Find where the given text appears and provide that cell's center as [x, y] coordinate. 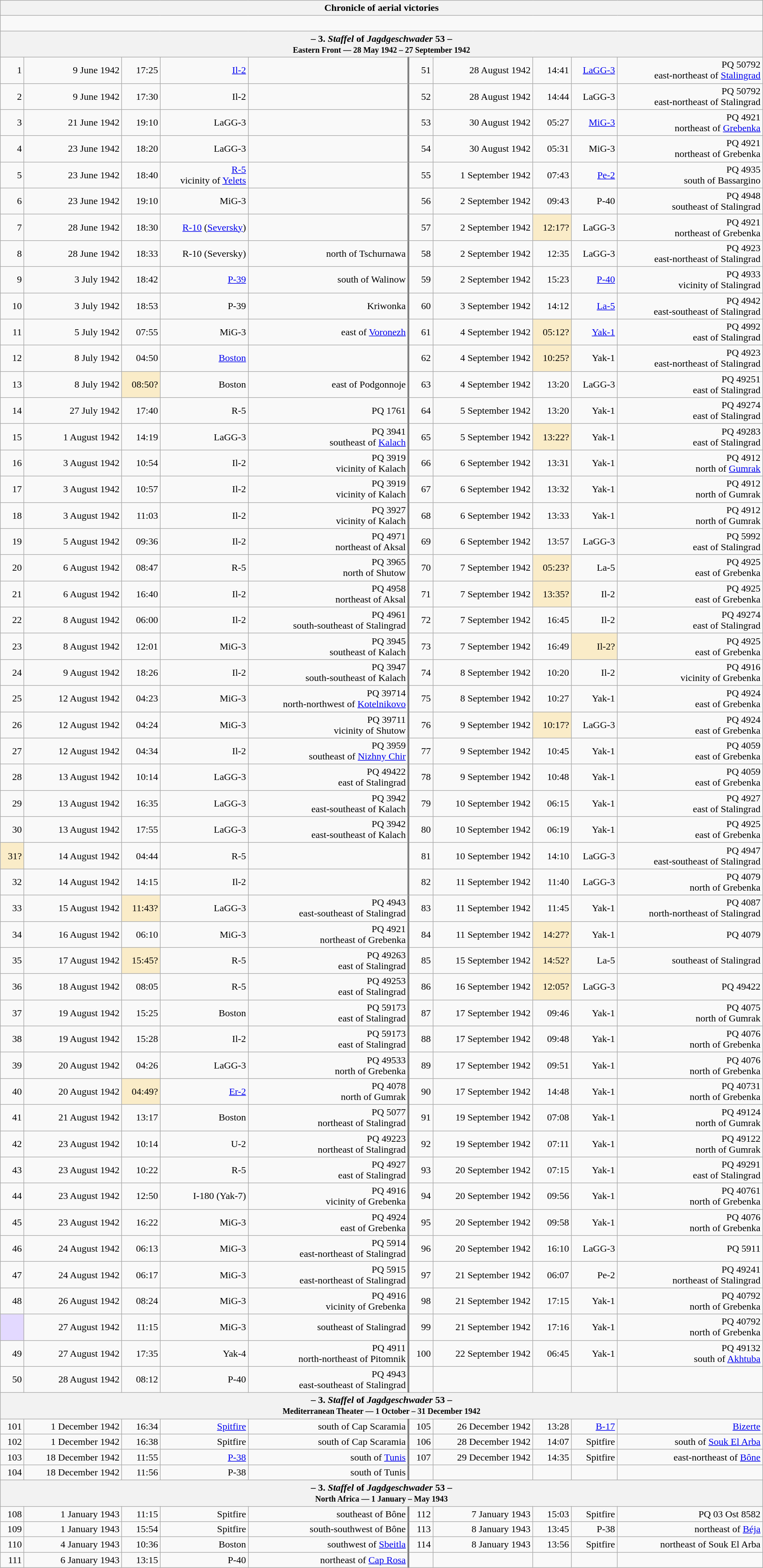
89 [421, 1065]
68 [421, 515]
95 [421, 1223]
10:57 [141, 489]
13:35? [552, 594]
08:12 [141, 1380]
71 [421, 594]
U-2 [204, 1144]
27 July 1942 [73, 411]
PQ 3965 north of Shutow [328, 567]
62 [421, 358]
60 [421, 306]
14:15 [141, 882]
PQ 5914 east-northeast of Stalingrad [328, 1248]
08:50? [141, 385]
Yak-4 [204, 1353]
PQ 5992 east of Stalingrad [690, 542]
14:48 [552, 1091]
27 [12, 751]
15 [12, 437]
17:25 [141, 70]
12:05? [552, 987]
06:19 [552, 830]
15 August 1942 [73, 908]
15:54 [141, 1529]
94 [421, 1196]
26 August 1942 [73, 1301]
17 [12, 489]
16:40 [141, 594]
38 [12, 1039]
PQ 4078 north of Gumrak [328, 1091]
15 September 1942 [483, 960]
25 [12, 699]
44 [12, 1196]
81 [421, 856]
10:45 [552, 751]
37 [12, 1013]
10:20 [552, 672]
06:17 [141, 1275]
21 August 1942 [73, 1117]
04:44 [141, 856]
47 [12, 1275]
85 [421, 960]
06:13 [141, 1248]
36 [12, 987]
14:10 [552, 856]
PQ 49263 east of Stalingrad [328, 960]
08:24 [141, 1301]
06:00 [141, 620]
south-southwest of Bône [328, 1529]
74 [421, 672]
20 [12, 567]
14 [12, 411]
13 [12, 385]
east of Podgonnoje [328, 385]
09:56 [552, 1196]
07:11 [552, 1144]
111 [12, 1560]
PQ 39711vicinity of Shutow [328, 724]
northeast of Cap Rosa [328, 1560]
13:17 [141, 1117]
northeast of Béja [690, 1529]
29 [12, 803]
57 [421, 227]
I-180 (Yak-7) [204, 1196]
12 [12, 358]
88 [421, 1039]
southeast of Bône [328, 1514]
14:35 [552, 1457]
75 [421, 699]
04:24 [141, 724]
30 [12, 830]
PQ 4079 [690, 935]
PQ 49124 north of Gumrak [690, 1117]
PQ 49132south of Akhtuba [690, 1353]
15:23 [552, 279]
29 December 1942 [483, 1457]
18:40 [141, 175]
11:56 [141, 1472]
48 [12, 1301]
PQ 4971 northeast of Aksal [328, 542]
PQ 4935 south of Bassargino [690, 175]
10 [12, 306]
PQ 1761 [328, 411]
PQ 3945 southeast of Kalach [328, 646]
16:22 [141, 1223]
PQ 4961 south-southeast of Stalingrad [328, 620]
04:23 [141, 699]
14:44 [552, 97]
17:30 [141, 97]
108 [12, 1514]
PQ 49422 [690, 987]
PQ 4075 north of Gumrak [690, 1013]
90 [421, 1091]
26 December 1942 [483, 1426]
08:05 [141, 987]
16:10 [552, 1248]
south of Souk El Arba [690, 1442]
32 [12, 882]
1 August 1942 [73, 437]
05:23? [552, 567]
southwest of Sbeitla [328, 1545]
5 July 1942 [73, 332]
76 [421, 724]
18:42 [141, 279]
09:36 [141, 542]
6 [12, 201]
69 [421, 542]
16:34 [141, 1426]
45 [12, 1223]
77 [421, 751]
15:45? [141, 960]
10:25? [552, 358]
PQ 49533 north of Grebenka [328, 1065]
98 [421, 1301]
16:35 [141, 803]
114 [421, 1545]
99 [421, 1327]
28 [12, 778]
B-17 [594, 1426]
109 [12, 1529]
35 [12, 960]
13:31 [552, 463]
72 [421, 620]
PQ 5915 east-northeast of Stalingrad [328, 1275]
07:43 [552, 175]
65 [421, 437]
11:03 [141, 515]
67 [421, 489]
105 [421, 1426]
R-5vicinity of Yelets [204, 175]
107 [421, 1457]
13:56 [552, 1545]
42 [12, 1144]
23 [12, 646]
22 September 1942 [483, 1353]
12:35 [552, 254]
41 [12, 1117]
18:26 [141, 672]
13:32 [552, 489]
05:31 [552, 149]
north of Tschurnawa [328, 254]
8 [12, 254]
80 [421, 830]
PQ 40731 north of Grebenka [690, 1091]
64 [421, 411]
east of Voronezh [328, 332]
14:41 [552, 70]
56 [421, 201]
PQ 4992 east of Stalingrad [690, 332]
10:36 [141, 1545]
16:38 [141, 1442]
66 [421, 463]
18 [12, 515]
6 January 1943 [73, 1560]
55 [421, 175]
7 January 1943 [483, 1514]
33 [12, 908]
PQ 49283 east of Stalingrad [690, 437]
south of Walinow [328, 279]
7 [12, 227]
43 [12, 1170]
Il-2? [594, 646]
PQ 3927vicinity of Kalach [328, 515]
PQ 4079 north of Grebenka [690, 882]
22 [12, 620]
26 [12, 724]
73 [421, 646]
PQ 5077 northeast of Stalingrad [328, 1117]
– 3. Staffel of Jagdgeschwader 53 –North Africa — 1 January – May 1943 [381, 1493]
100 [421, 1353]
07:15 [552, 1170]
Chronicle of aerial victories [381, 8]
5 [12, 175]
5 August 1942 [73, 542]
3 [12, 122]
10:27 [552, 699]
82 [421, 882]
Er-2 [204, 1091]
96 [421, 1248]
84 [421, 935]
17:16 [552, 1327]
14:19 [141, 437]
51 [421, 70]
08:47 [141, 567]
PQ 03 Ost 8582 [690, 1514]
PQ 40761 north of Grebenka [690, 1196]
11:45 [552, 908]
PQ 49253 east of Stalingrad [328, 987]
24 [12, 672]
PQ 49122 north of Gumrak [690, 1144]
17:15 [552, 1301]
101 [12, 1426]
14:07 [552, 1442]
11 [12, 332]
13:22? [552, 437]
104 [12, 1472]
13:33 [552, 515]
46 [12, 1248]
78 [421, 778]
4 [12, 149]
northeast of Souk El Arba [690, 1545]
PQ 49422 east of Stalingrad [328, 778]
07:08 [552, 1117]
06:45 [552, 1353]
05:12? [552, 332]
13:15 [141, 1560]
9 [12, 279]
13:45 [552, 1529]
10:22 [141, 1170]
Kriwonka [328, 306]
19 [12, 542]
63 [421, 385]
PQ 4958 northeast of Aksal [328, 594]
59 [421, 279]
16 September 1942 [483, 987]
70 [421, 567]
39 [12, 1065]
04:26 [141, 1065]
15:28 [141, 1039]
18:53 [141, 306]
04:50 [141, 358]
Bizerte [690, 1426]
PQ 5911 [690, 1248]
11:55 [141, 1457]
58 [421, 254]
97 [421, 1275]
17:35 [141, 1353]
PQ 4947 east-southeast of Stalingrad [690, 856]
east-northeast of Bône [690, 1457]
10:17? [552, 724]
09:43 [552, 201]
PQ 4948 southeast of Stalingrad [690, 201]
17:40 [141, 411]
11:40 [552, 882]
PQ 4911 north-northeast of Pitomnik [328, 1353]
79 [421, 803]
34 [12, 935]
49 [12, 1353]
106 [421, 1442]
07:55 [141, 332]
09:51 [552, 1065]
PQ 49223 northeast of Stalingrad [328, 1144]
16 [12, 463]
04:49? [141, 1091]
PQ 39714 north-northwest of Kotelnikovo [328, 699]
61 [421, 332]
06:07 [552, 1275]
52 [421, 97]
17:55 [141, 830]
09:46 [552, 1013]
91 [421, 1117]
93 [421, 1170]
14:12 [552, 306]
50 [12, 1380]
09:58 [552, 1223]
21 June 1942 [73, 122]
21 [12, 594]
11:43? [141, 908]
113 [421, 1529]
16:49 [552, 646]
18 August 1942 [73, 987]
09:48 [552, 1039]
10:48 [552, 778]
2 [12, 97]
102 [12, 1442]
PQ 49251 east of Stalingrad [690, 385]
83 [421, 908]
13:28 [552, 1426]
54 [421, 149]
13:57 [552, 542]
3 September 1942 [483, 306]
28 December 1942 [483, 1442]
PQ 3947 south-southeast of Kalach [328, 672]
PQ 4933vicinity of Stalingrad [690, 279]
06:15 [552, 803]
18:33 [141, 254]
PQ 4087 north-northeast of Stalingrad [690, 908]
PQ 4942 east-southeast of Stalingrad [690, 306]
15:03 [552, 1514]
112 [421, 1514]
04:34 [141, 751]
87 [421, 1013]
14:52? [552, 960]
18:20 [141, 149]
14:27? [552, 935]
15:25 [141, 1013]
06:10 [141, 935]
9 August 1942 [73, 672]
1 September 1942 [483, 175]
40 [12, 1091]
– 3. Staffel of Jagdgeschwader 53 –Mediterranean Theater — 1 October – 31 December 1942 [381, 1405]
110 [12, 1545]
17 August 1942 [73, 960]
18:30 [141, 227]
10:54 [141, 463]
PQ 3959 southeast of Nizhny Chir [328, 751]
16 August 1942 [73, 935]
PQ 49241 northeast of Stalingrad [690, 1275]
PQ 3941 southeast of Kalach [328, 437]
92 [421, 1144]
12:50 [141, 1196]
1 [12, 70]
05:27 [552, 122]
PQ 49291 east of Stalingrad [690, 1170]
12:17? [552, 227]
12:01 [141, 646]
– 3. Staffel of Jagdgeschwader 53 –Eastern Front — 28 May 1942 – 27 September 1942 [381, 44]
31? [12, 856]
103 [12, 1457]
53 [421, 122]
86 [421, 987]
16:45 [552, 620]
4 January 1943 [73, 1545]
